For the text-containing cell, return its midpoint in [x, y] coordinate format. 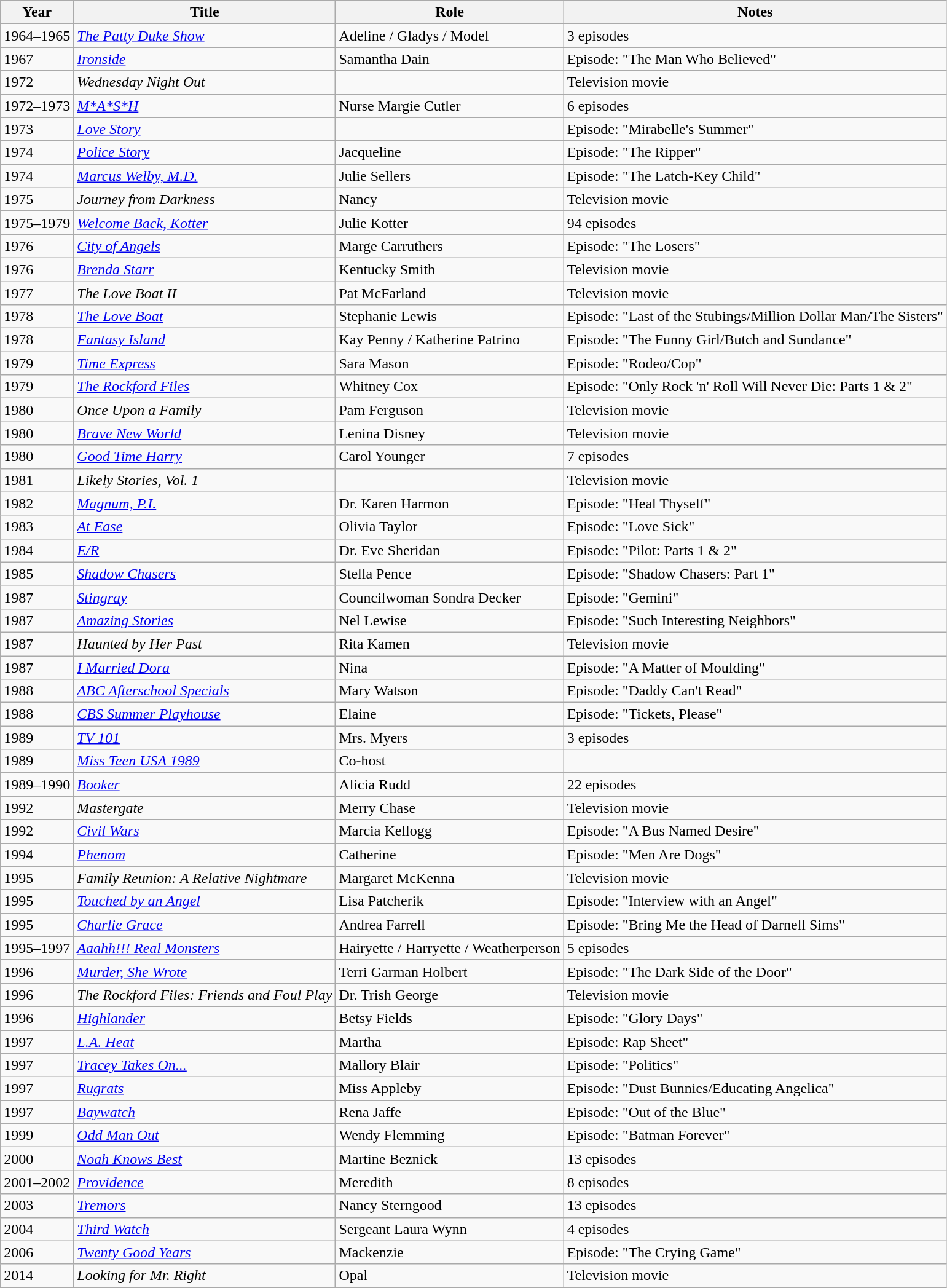
94 episodes [755, 223]
Episode: "The Man Who Believed" [755, 59]
Brave New World [205, 433]
Samantha Dain [450, 59]
Mackenzie [450, 1252]
M*A*S*H [205, 106]
Alicia Rudd [450, 784]
Noah Knows Best [205, 1159]
Merry Chase [450, 808]
E/R [205, 550]
1972 [37, 82]
Kay Penny / Katherine Patrino [450, 340]
Episode: "Glory Days" [755, 1018]
Episode: "Tickets, Please" [755, 714]
Episode: "Bring Me the Head of Darnell Sims" [755, 925]
Brenda Starr [205, 269]
ABC Afterschool Specials [205, 691]
Kentucky Smith [450, 269]
Love Story [205, 129]
Betsy Fields [450, 1018]
Carol Younger [450, 457]
Baywatch [205, 1112]
Episode: "Last of the Stubings/Million Dollar Man/The Sisters" [755, 317]
Time Express [205, 363]
Nancy [450, 199]
Once Upon a Family [205, 410]
Ironside [205, 59]
Episode: "A Matter of Moulding" [755, 667]
1975–1979 [37, 223]
Family Reunion: A Relative Nightmare [205, 878]
Episode: "Gemini" [755, 597]
Nurse Margie Cutler [450, 106]
City of Angels [205, 246]
Shadow Chasers [205, 574]
5 episodes [755, 948]
Aaahh!!! Real Monsters [205, 948]
L.A. Heat [205, 1042]
Highlander [205, 1018]
Episode: "The Latch-Key Child" [755, 176]
Episode: "The Losers" [755, 246]
The Love Boat II [205, 293]
6 episodes [755, 106]
Episode: "A Bus Named Desire" [755, 831]
2003 [37, 1206]
Margaret McKenna [450, 878]
Welcome Back, Kotter [205, 223]
Sara Mason [450, 363]
Stingray [205, 597]
Pat McFarland [450, 293]
Pam Ferguson [450, 410]
1981 [37, 480]
Wendy Flemming [450, 1136]
Tracey Takes On... [205, 1065]
Journey from Darkness [205, 199]
2000 [37, 1159]
Episode: "The Dark Side of the Door" [755, 971]
Episode: "Interview with an Angel" [755, 901]
Charlie Grace [205, 925]
Whitney Cox [450, 387]
Tremors [205, 1206]
Adeline / Gladys / Model [450, 36]
1982 [37, 504]
Martine Beznick [450, 1159]
Civil Wars [205, 831]
Role [450, 12]
2006 [37, 1252]
Julie Sellers [450, 176]
2001–2002 [37, 1182]
Fantasy Island [205, 340]
Stella Pence [450, 574]
Episode: "The Funny Girl/Butch and Sundance" [755, 340]
Providence [205, 1182]
22 episodes [755, 784]
Episode: "Shadow Chasers: Part 1" [755, 574]
Marge Carruthers [450, 246]
Episode: Rap Sheet" [755, 1042]
Episode: "Politics" [755, 1065]
Good Time Harry [205, 457]
Episode: "Rodeo/Cop" [755, 363]
Episode: "The Crying Game" [755, 1252]
Year [37, 12]
1972–1973 [37, 106]
CBS Summer Playhouse [205, 714]
2004 [37, 1229]
Haunted by Her Past [205, 644]
Likely Stories, Vol. 1 [205, 480]
Episode: "Only Rock 'n' Roll Will Never Die: Parts 1 & 2" [755, 387]
Episode: "Pilot: Parts 1 & 2" [755, 550]
Episode: "Daddy Can't Read" [755, 691]
Catherine [450, 855]
1984 [37, 550]
Phenom [205, 855]
Magnum, P.I. [205, 504]
8 episodes [755, 1182]
Andrea Farrell [450, 925]
Episode: "Batman Forever" [755, 1136]
Murder, She Wrote [205, 971]
Episode: "Love Sick" [755, 527]
Mary Watson [450, 691]
1994 [37, 855]
Nel Lewise [450, 620]
Stephanie Lewis [450, 317]
7 episodes [755, 457]
Wednesday Night Out [205, 82]
1977 [37, 293]
1973 [37, 129]
1989–1990 [37, 784]
Touched by an Angel [205, 901]
1967 [37, 59]
Episode: "The Ripper" [755, 152]
TV 101 [205, 738]
I Married Dora [205, 667]
Julie Kotter [450, 223]
1985 [37, 574]
Marcia Kellogg [450, 831]
Dr. Trish George [450, 995]
Rena Jaffe [450, 1112]
Nancy Sterngood [450, 1206]
Olivia Taylor [450, 527]
Title [205, 12]
The Love Boat [205, 317]
Lisa Patcherik [450, 901]
Amazing Stories [205, 620]
The Patty Duke Show [205, 36]
1995–1997 [37, 948]
Episode: "Such Interesting Neighbors" [755, 620]
The Rockford Files: Friends and Foul Play [205, 995]
Terri Garman Holbert [450, 971]
The Rockford Files [205, 387]
1999 [37, 1136]
Episode: "Heal Thyself" [755, 504]
1975 [37, 199]
Dr. Karen Harmon [450, 504]
Hairyette / Harryette / Weatherperson [450, 948]
Notes [755, 12]
Police Story [205, 152]
Meredith [450, 1182]
Episode: "Men Are Dogs" [755, 855]
Co-host [450, 761]
Elaine [450, 714]
Jacqueline [450, 152]
Sergeant Laura Wynn [450, 1229]
Third Watch [205, 1229]
Marcus Welby, M.D. [205, 176]
Odd Man Out [205, 1136]
Episode: "Out of the Blue" [755, 1112]
4 episodes [755, 1229]
Opal [450, 1276]
At Ease [205, 527]
Martha [450, 1042]
Mrs. Myers [450, 738]
Rugrats [205, 1089]
Lenina Disney [450, 433]
Booker [205, 784]
Mallory Blair [450, 1065]
Miss Teen USA 1989 [205, 761]
2014 [37, 1276]
Episode: "Mirabelle's Summer" [755, 129]
1964–1965 [37, 36]
Looking for Mr. Right [205, 1276]
Miss Appleby [450, 1089]
1983 [37, 527]
Rita Kamen [450, 644]
Dr. Eve Sheridan [450, 550]
Councilwoman Sondra Decker [450, 597]
Mastergate [205, 808]
Nina [450, 667]
Episode: "Dust Bunnies/Educating Angelica" [755, 1089]
Twenty Good Years [205, 1252]
